Find where the given text appears and provide that cell's center as (X, Y) coordinate. 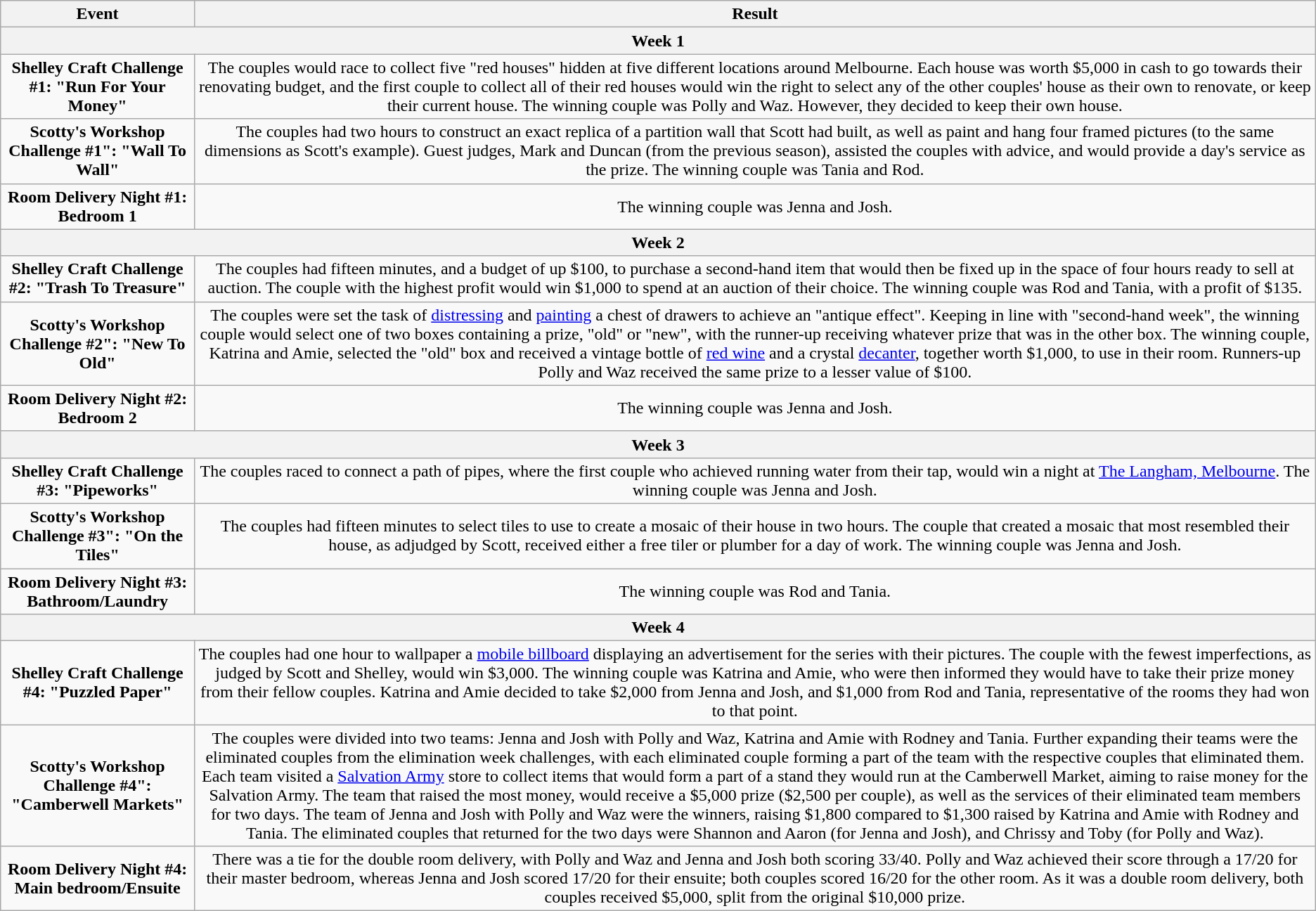
Room Delivery Night #1: Bedroom 1 (98, 207)
Week 3 (658, 444)
The winning couple was Rod and Tania. (755, 590)
Week 4 (658, 628)
Week 2 (658, 243)
Room Delivery Night #4: Main bedroom/Ensuite (98, 879)
Scotty's Workshop Challenge #3": "On the Tiles" (98, 536)
Room Delivery Night #2: Bedroom 2 (98, 408)
Shelley Craft Challenge #1: "Run For Your Money" (98, 86)
Scotty's Workshop Challenge #4": "Camberwell Markets" (98, 786)
Shelley Craft Challenge #3: "Pipeworks" (98, 481)
Room Delivery Night #3: Bathroom/Laundry (98, 590)
Scotty's Workshop Challenge #1": "Wall To Wall" (98, 151)
Shelley Craft Challenge #4: "Puzzled Paper" (98, 683)
Scotty's Workshop Challenge #2": "New To Old" (98, 343)
Result (755, 14)
Week 1 (658, 41)
Shelley Craft Challenge #2: "Trash To Treasure" (98, 278)
Event (98, 14)
